Detect which cell encompasses the target text, then output its [X, Y] center coordinate. 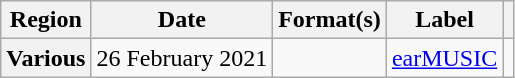
26 February 2021 [182, 58]
Region [46, 20]
Various [46, 58]
Label [444, 20]
Format(s) [330, 20]
earMUSIC [444, 58]
Date [182, 20]
